Detect which cell encompasses the target text, then output its (x, y) center coordinate. 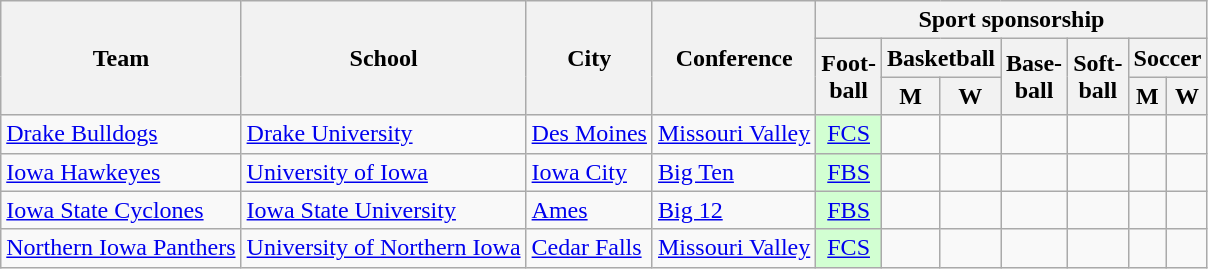
Iowa State Cyclones (121, 210)
Base-ball (1034, 77)
Team (121, 58)
University of Northern Iowa (384, 248)
Iowa Hawkeyes (121, 172)
Drake Bulldogs (121, 134)
Drake University (384, 134)
University of Iowa (384, 172)
School (384, 58)
Iowa State University (384, 210)
Des Moines (589, 134)
Big Ten (734, 172)
Iowa City (589, 172)
Foot-ball (849, 77)
Basketball (940, 58)
Soccer (1168, 58)
Cedar Falls (589, 248)
Soft-ball (1098, 77)
Conference (734, 58)
Ames (589, 210)
Big 12 (734, 210)
Sport sponsorship (1012, 20)
City (589, 58)
Northern Iowa Panthers (121, 248)
